Determine the [x, y] coordinate at the center of the cell enclosing the given text.  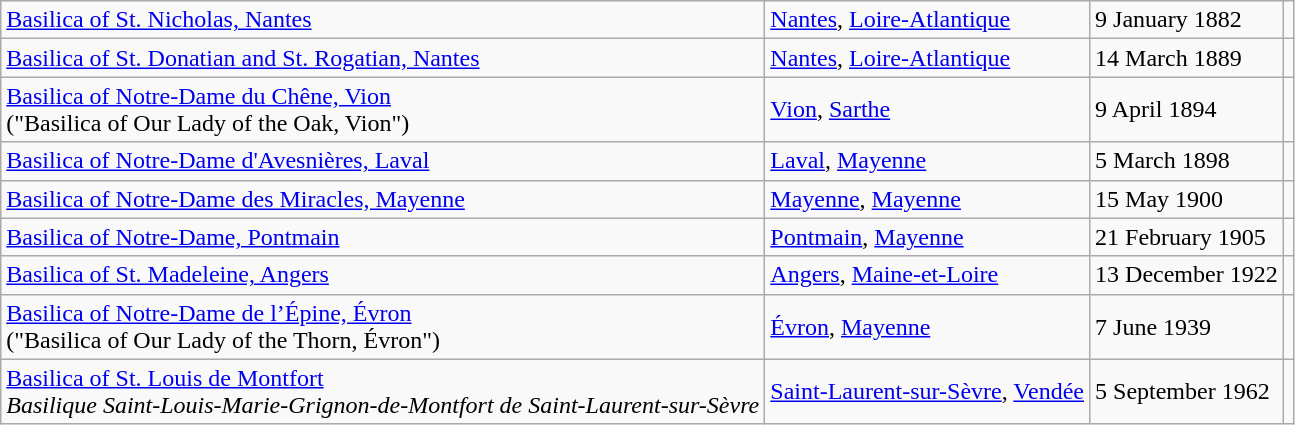
9 January 1882 [1187, 20]
21 February 1905 [1187, 237]
Saint-Laurent-sur-Sèvre, Vendée [928, 392]
15 May 1900 [1187, 199]
Basilica of Notre-Dame d'Avesnières, Laval [383, 161]
Basilica of St. Madeleine, Angers [383, 275]
Basilica of St. Donatian and St. Rogatian, Nantes [383, 58]
7 June 1939 [1187, 326]
Basilica of St. Nicholas, Nantes [383, 20]
5 March 1898 [1187, 161]
Vion, Sarthe [928, 110]
Angers, Maine-et-Loire [928, 275]
13 December 1922 [1187, 275]
Mayenne, Mayenne [928, 199]
Évron, Mayenne [928, 326]
9 April 1894 [1187, 110]
5 September 1962 [1187, 392]
Basilica of Notre-Dame du Chêne, Vion("Basilica of Our Lady of the Oak, Vion") [383, 110]
Basilica of St. Louis de MontfortBasilique Saint-Louis-Marie-Grignon-de-Montfort de Saint-Laurent-sur-Sèvre [383, 392]
Basilica of Notre-Dame des Miracles, Mayenne [383, 199]
Pontmain, Mayenne [928, 237]
Basilica of Notre-Dame, Pontmain [383, 237]
Laval, Mayenne [928, 161]
14 March 1889 [1187, 58]
Basilica of Notre-Dame de l’Épine, Évron("Basilica of Our Lady of the Thorn, Évron") [383, 326]
